Search for the cell housing the specified text and yield its [X, Y] center coordinate. 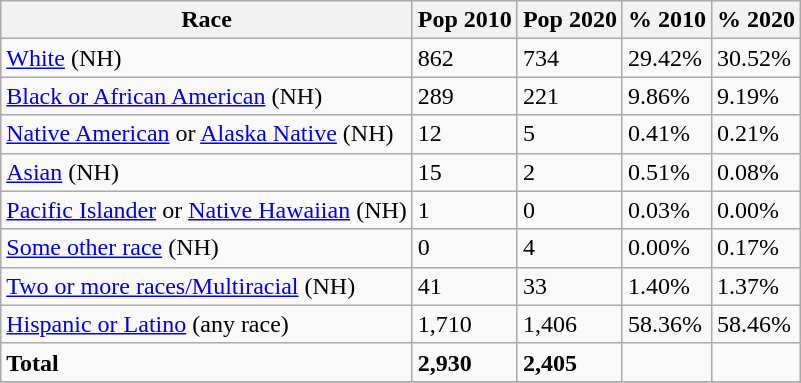
% 2010 [666, 20]
862 [464, 58]
1.40% [666, 286]
58.46% [756, 324]
4 [570, 248]
2,405 [570, 362]
Total [207, 362]
1 [464, 210]
734 [570, 58]
% 2020 [756, 20]
1.37% [756, 286]
0.08% [756, 172]
12 [464, 134]
15 [464, 172]
2,930 [464, 362]
Pop 2010 [464, 20]
Asian (NH) [207, 172]
41 [464, 286]
1,406 [570, 324]
30.52% [756, 58]
0.51% [666, 172]
Native American or Alaska Native (NH) [207, 134]
Race [207, 20]
Hispanic or Latino (any race) [207, 324]
Black or African American (NH) [207, 96]
0.03% [666, 210]
0.41% [666, 134]
9.19% [756, 96]
29.42% [666, 58]
Two or more races/Multiracial (NH) [207, 286]
Pop 2020 [570, 20]
5 [570, 134]
0.21% [756, 134]
33 [570, 286]
White (NH) [207, 58]
9.86% [666, 96]
0.17% [756, 248]
Pacific Islander or Native Hawaiian (NH) [207, 210]
58.36% [666, 324]
Some other race (NH) [207, 248]
2 [570, 172]
221 [570, 96]
1,710 [464, 324]
289 [464, 96]
